Output the [x, y] coordinate of the center of the cell containing the given text.  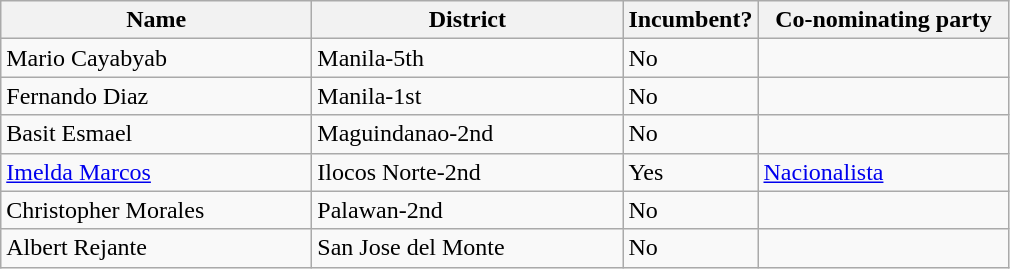
Incumbent? [690, 20]
Fernando Diaz [156, 96]
Mario Cayabyab [156, 58]
Ilocos Norte-2nd [468, 172]
Basit Esmael [156, 134]
Name [156, 20]
Manila-5th [468, 58]
Nacionalista [884, 172]
District [468, 20]
Albert Rejante [156, 248]
Imelda Marcos [156, 172]
Maguindanao-2nd [468, 134]
San Jose del Monte [468, 248]
Palawan-2nd [468, 210]
Manila-1st [468, 96]
Yes [690, 172]
Co-nominating party [884, 20]
Christopher Morales [156, 210]
